Return [X, Y] of the center of cell containing provided text 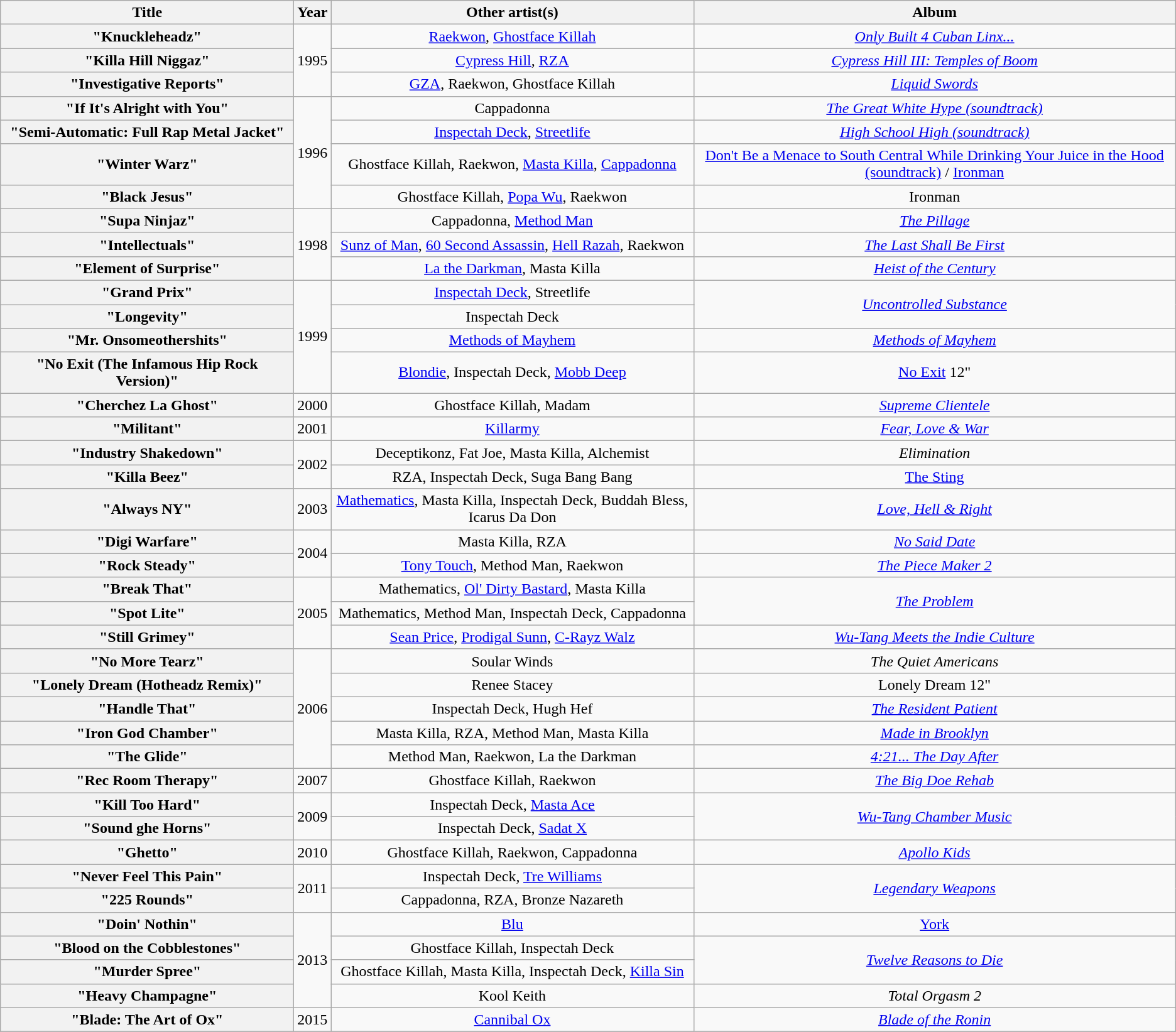
The Resident Patient [935, 709]
1995 [313, 60]
"Knuckleheadz" [147, 36]
Inspectah Deck, Masta Ace [513, 805]
"Mr. Onsomeothershits" [147, 340]
Deceptikonz, Fat Joe, Masta Killa, Alchemist [513, 453]
Ironman [935, 197]
4:21... The Day After [935, 757]
"Always NY" [147, 509]
High School High (soundtrack) [935, 132]
2000 [313, 405]
GZA, Raekwon, Ghostface Killah [513, 84]
Mathematics, Ol' Dirty Bastard, Masta Killa [513, 589]
Tony Touch, Method Man, Raekwon [513, 565]
1999 [313, 337]
Ghostface Killah, Masta Killa, Inspectah Deck, Killa Sin [513, 972]
Supreme Clientele [935, 405]
Inspectah Deck, Sadat X [513, 828]
York [935, 924]
"No Exit (The Infamous Hip Rock Version)" [147, 373]
1996 [313, 152]
The Last Shall Be First [935, 244]
Cappadonna, Method Man [513, 220]
Sean Price, Prodigal Sunn, C-Rayz Walz [513, 637]
"Intellectuals" [147, 244]
Twelve Reasons to Die [935, 960]
Raekwon, Ghostface Killah [513, 36]
"Blood on the Cobblestones" [147, 948]
Other artist(s) [513, 13]
Masta Killa, RZA, Method Man, Masta Killa [513, 733]
2001 [313, 429]
"No More Tearz" [147, 661]
"Heavy Champagne" [147, 996]
"Iron God Chamber" [147, 733]
2006 [313, 709]
"Industry Shakedown" [147, 453]
Ghostface Killah, Raekwon [513, 781]
2011 [313, 888]
Only Built 4 Cuban Linx... [935, 36]
2004 [313, 553]
Mathematics, Method Man, Inspectah Deck, Cappadonna [513, 613]
"Militant" [147, 429]
Lonely Dream 12" [935, 685]
2015 [313, 1019]
La the Darkman, Masta Killa [513, 268]
"Still Grimey" [147, 637]
"Ghetto" [147, 852]
2013 [313, 960]
No Exit 12" [935, 373]
Title [147, 13]
Ghostface Killah, Raekwon, Cappadonna [513, 852]
Mathematics, Masta Killa, Inspectah Deck, Buddah Bless, Icarus Da Don [513, 509]
Soular Winds [513, 661]
Inspectah Deck, Tre Williams [513, 876]
Apollo Kids [935, 852]
"Break That" [147, 589]
Liquid Swords [935, 84]
Inspectah Deck, Hugh Hef [513, 709]
"Doin' Nothin" [147, 924]
The Sting [935, 477]
"Digi Warfare" [147, 541]
Cannibal Ox [513, 1019]
Ghostface Killah, Popa Wu, Raekwon [513, 197]
Blu [513, 924]
"Cherchez La Ghost" [147, 405]
2005 [313, 613]
2007 [313, 781]
1998 [313, 244]
Album [935, 13]
"Blade: The Art of Ox" [147, 1019]
"225 Rounds" [147, 900]
Elimination [935, 453]
Masta Killa, RZA [513, 541]
"Handle That" [147, 709]
"Never Feel This Pain" [147, 876]
Love, Hell & Right [935, 509]
The Problem [935, 601]
Cappadonna, RZA, Bronze Nazareth [513, 900]
Don't Be a Menace to South Central While Drinking Your Juice in the Hood (soundtrack) / Ironman [935, 165]
The Piece Maker 2 [935, 565]
"Winter Warz" [147, 165]
"Element of Surprise" [147, 268]
"Killa Hill Niggaz" [147, 60]
Inspectah Deck [513, 316]
Ghostface Killah, Madam [513, 405]
"Kill Too Hard" [147, 805]
"Supa Ninjaz" [147, 220]
Cypress Hill III: Temples of Boom [935, 60]
"If It's Alright with You" [147, 108]
"Lonely Dream (Hotheadz Remix)" [147, 685]
Cappadonna [513, 108]
"Semi-Automatic: Full Rap Metal Jacket" [147, 132]
Heist of the Century [935, 268]
Blondie, Inspectah Deck, Mobb Deep [513, 373]
Made in Brooklyn [935, 733]
"The Glide" [147, 757]
2009 [313, 817]
"Killa Beez" [147, 477]
Legendary Weapons [935, 888]
Ghostface Killah, Raekwon, Masta Killa, Cappadonna [513, 165]
Cypress Hill, RZA [513, 60]
"Rock Steady" [147, 565]
Sunz of Man, 60 Second Assassin, Hell Razah, Raekwon [513, 244]
Wu-Tang Chamber Music [935, 817]
"Rec Room Therapy" [147, 781]
"Spot Lite" [147, 613]
Wu-Tang Meets the Indie Culture [935, 637]
Uncontrolled Substance [935, 304]
The Pillage [935, 220]
The Quiet Americans [935, 661]
Killarmy [513, 429]
"Black Jesus" [147, 197]
Fear, Love & War [935, 429]
No Said Date [935, 541]
2003 [313, 509]
The Big Doe Rehab [935, 781]
Year [313, 13]
"Sound ghe Horns" [147, 828]
Ghostface Killah, Inspectah Deck [513, 948]
"Murder Spree" [147, 972]
The Great White Hype (soundtrack) [935, 108]
RZA, Inspectah Deck, Suga Bang Bang [513, 477]
Kool Keith [513, 996]
Blade of the Ronin [935, 1019]
2002 [313, 465]
"Grand Prix" [147, 292]
Total Orgasm 2 [935, 996]
Renee Stacey [513, 685]
"Longevity" [147, 316]
Method Man, Raekwon, La the Darkman [513, 757]
"Investigative Reports" [147, 84]
2010 [313, 852]
